Pinpoint the cell where the given text exists, returning its [x, y] midpoint coordinate. 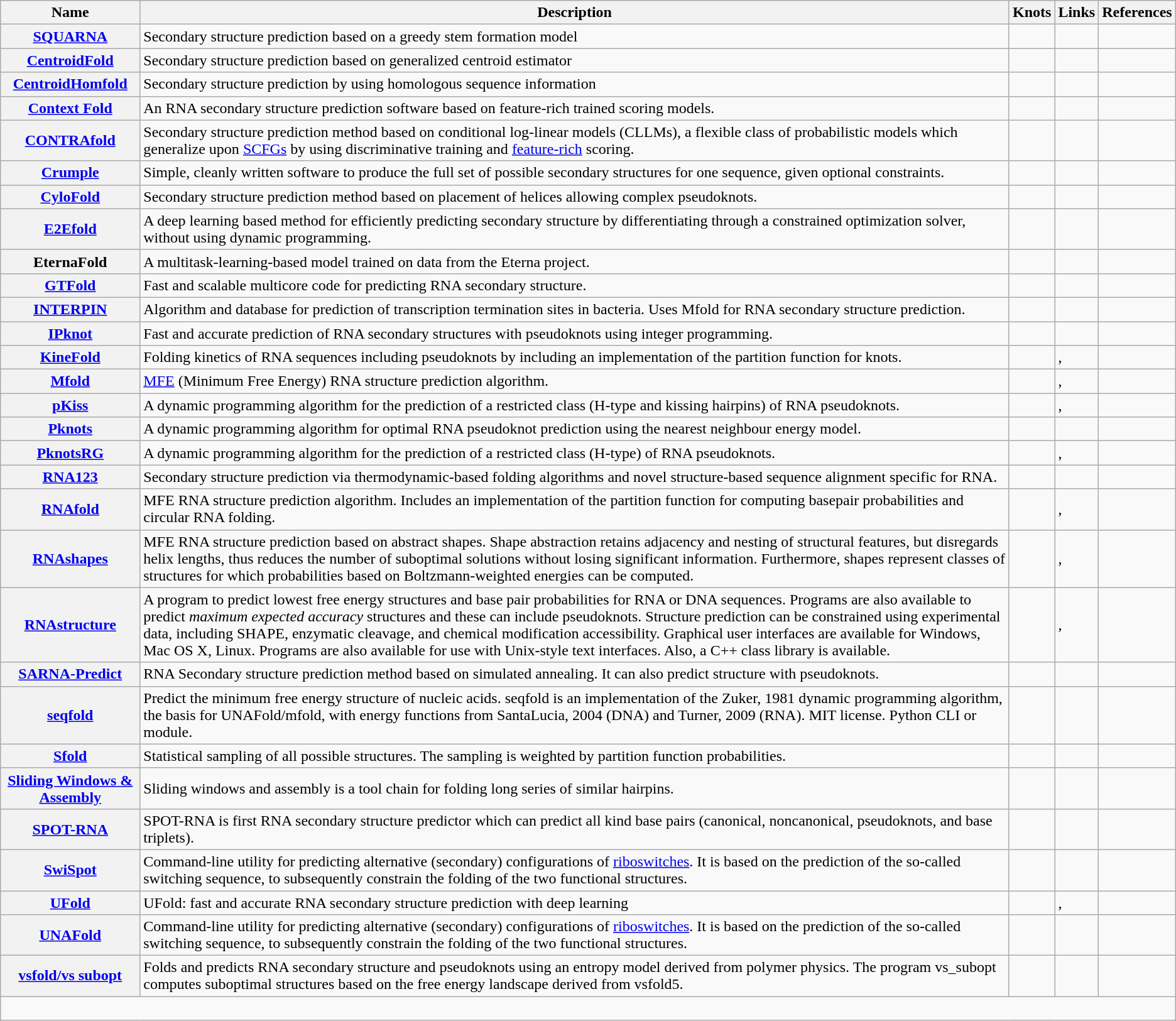
CentroidHomfold [70, 84]
SwiSpot [70, 870]
An RNA secondary structure prediction software based on feature-rich trained scoring models. [575, 108]
SPOT-RNA is first RNA secondary structure predictor which can predict all kind base pairs (canonical, noncanonical, pseudoknots, and base triplets). [575, 829]
Statistical sampling of all possible structures. The sampling is weighted by partition function probabilities. [575, 756]
IPknot [70, 334]
KineFold [70, 358]
UFold: fast and accurate RNA secondary structure prediction with deep learning [575, 903]
Algorithm and database for prediction of transcription termination sites in bacteria. Uses Mfold for RNA secondary structure prediction. [575, 309]
Fast and accurate prediction of RNA secondary structures with pseudoknots using integer programming. [575, 334]
Mfold [70, 381]
vsfold/vs subopt [70, 976]
Sfold [70, 756]
GTFold [70, 285]
Secondary structure prediction via thermodynamic-based folding algorithms and novel structure-based sequence alignment specific for RNA. [575, 477]
RNAfold [70, 509]
EternaFold [70, 261]
CyloFold [70, 197]
Secondary structure prediction based on generalized centroid estimator [575, 60]
Description [575, 13]
SPOT-RNA [70, 829]
CentroidFold [70, 60]
INTERPIN [70, 309]
RNAshapes [70, 559]
Secondary structure prediction by using homologous sequence information [575, 84]
A dynamic programming algorithm for the prediction of a restricted class (H-type) of RNA pseudoknots. [575, 453]
Links [1077, 13]
A multitask-learning-based model trained on data from the Eterna project. [575, 261]
Secondary structure prediction method based on placement of helices allowing complex pseudoknots. [575, 197]
RNA Secondary structure prediction method based on simulated annealing. It can also predict structure with pseudoknots. [575, 674]
Folding kinetics of RNA sequences including pseudoknots by including an implementation of the partition function for knots. [575, 358]
E2Efold [70, 229]
References [1137, 13]
A dynamic programming algorithm for the prediction of a restricted class (H-type and kissing hairpins) of RNA pseudoknots. [575, 405]
pKiss [70, 405]
PknotsRG [70, 453]
Sliding Windows & Assembly [70, 788]
Name [70, 13]
RNAstructure [70, 625]
Context Fold [70, 108]
A dynamic programming algorithm for optimal RNA pseudoknot prediction using the nearest neighbour energy model. [575, 429]
UNAFold [70, 935]
UFold [70, 903]
Crumple [70, 173]
RNA123 [70, 477]
SQUARNA [70, 36]
Sliding windows and assembly is a tool chain for folding long series of similar hairpins. [575, 788]
seqfold [70, 715]
Secondary structure prediction based on a greedy stem formation model [575, 36]
MFE (Minimum Free Energy) RNA structure prediction algorithm. [575, 381]
Knots [1032, 13]
Fast and scalable multicore code for predicting RNA secondary structure. [575, 285]
Pknots [70, 429]
Simple, cleanly written software to produce the full set of possible secondary structures for one sequence, given optional constraints. [575, 173]
SARNA-Predict [70, 674]
CONTRAfold [70, 141]
